Determine the (X, Y) coordinate at the center of the cell enclosing the given text.  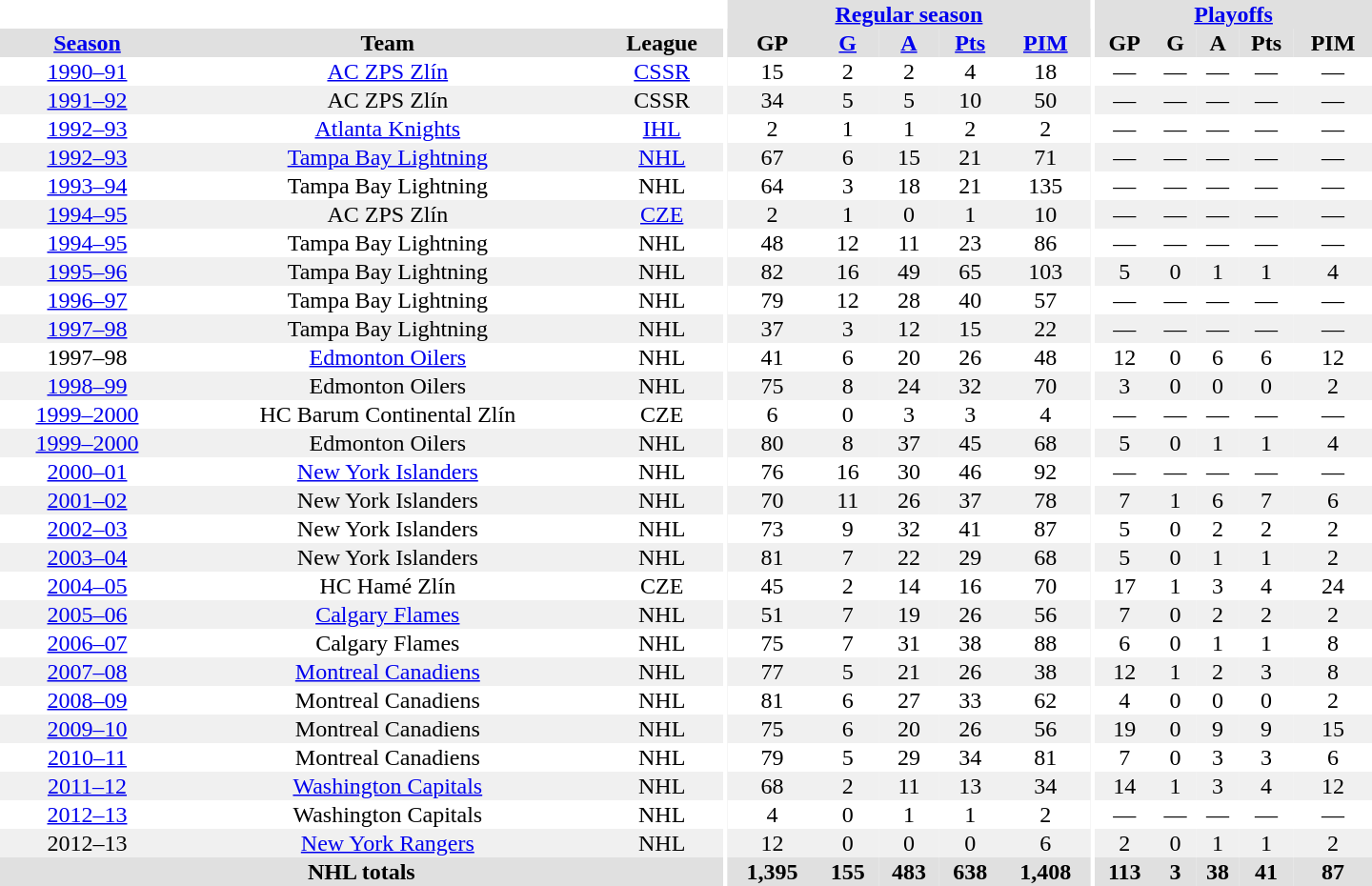
62 (1045, 700)
92 (1045, 472)
82 (773, 272)
2009–10 (88, 729)
2011–12 (88, 786)
Team (388, 43)
33 (970, 700)
2002–03 (88, 529)
65 (970, 272)
78 (1045, 500)
73 (773, 529)
30 (909, 472)
113 (1124, 872)
2008–09 (88, 700)
28 (909, 300)
Regular season (909, 14)
1993–94 (88, 186)
2006–07 (88, 643)
1991–92 (88, 100)
50 (1045, 100)
HC Hamé Zlín (388, 586)
49 (909, 272)
New York Rangers (388, 843)
IHL (662, 129)
88 (1045, 643)
2000–01 (88, 472)
80 (773, 443)
71 (1045, 157)
135 (1045, 186)
77 (773, 672)
103 (1045, 272)
67 (773, 157)
1,395 (773, 872)
1998–99 (88, 386)
2001–02 (88, 500)
2003–04 (88, 557)
NHL totals (362, 872)
1,408 (1045, 872)
HC Barum Continental Zlín (388, 414)
40 (970, 300)
31 (909, 643)
64 (773, 186)
638 (970, 872)
13 (970, 786)
Season (88, 43)
1996–97 (88, 300)
1990–91 (88, 71)
46 (970, 472)
51 (773, 614)
23 (970, 243)
17 (1124, 586)
86 (1045, 243)
1995–96 (88, 272)
155 (848, 872)
2010–11 (88, 757)
2004–05 (88, 586)
57 (1045, 300)
Atlanta Knights (388, 129)
2005–06 (88, 614)
483 (909, 872)
League (662, 43)
Playoffs (1233, 14)
2007–08 (88, 672)
76 (773, 472)
27 (909, 700)
